Scan for the cell matching the given text and deliver its [X, Y] coordinate at center. 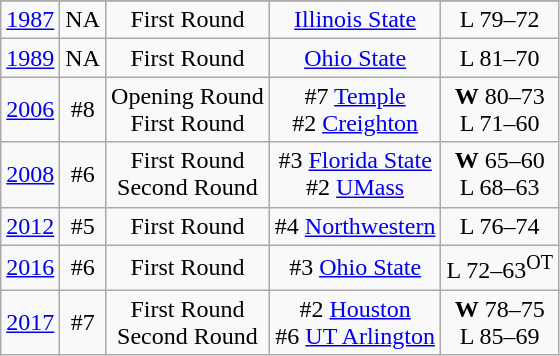
L 72–63OT [500, 268]
L 79–72 [500, 20]
L 81–70 [500, 58]
1989 [30, 58]
#7 [83, 322]
#3 Florida State#2 UMass [355, 174]
#8 [83, 110]
#4 Northwestern [355, 226]
#2 Houston#6 UT Arlington [355, 322]
#3 Ohio State [355, 268]
W 78–75L 85–69 [500, 322]
2006 [30, 110]
2016 [30, 268]
Opening RoundFirst Round [188, 110]
W 65–60L 68–63 [500, 174]
W 80–73L 71–60 [500, 110]
Ohio State [355, 58]
2017 [30, 322]
1987 [30, 20]
#5 [83, 226]
L 76–74 [500, 226]
2012 [30, 226]
2008 [30, 174]
Illinois State [355, 20]
#7 Temple#2 Creighton [355, 110]
